Identify which cell holds the provided text, then report its [X, Y] central coordinate. 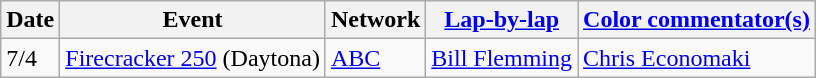
Event [193, 20]
Chris Economaki [697, 58]
Color commentator(s) [697, 20]
Lap-by-lap [502, 20]
ABC [375, 58]
Firecracker 250 (Daytona) [193, 58]
Bill Flemming [502, 58]
Network [375, 20]
7/4 [30, 58]
Date [30, 20]
